For the text-containing cell, return its midpoint in [x, y] coordinate format. 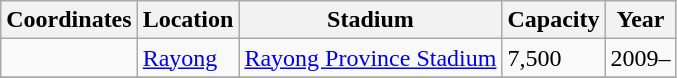
Coordinates [69, 20]
Rayong Province Stadium [370, 58]
Rayong [188, 58]
Year [640, 20]
7,500 [554, 58]
Stadium [370, 20]
Capacity [554, 20]
2009– [640, 58]
Location [188, 20]
